Extract the (X, Y) coordinate from the center of the cell holding the provided text.  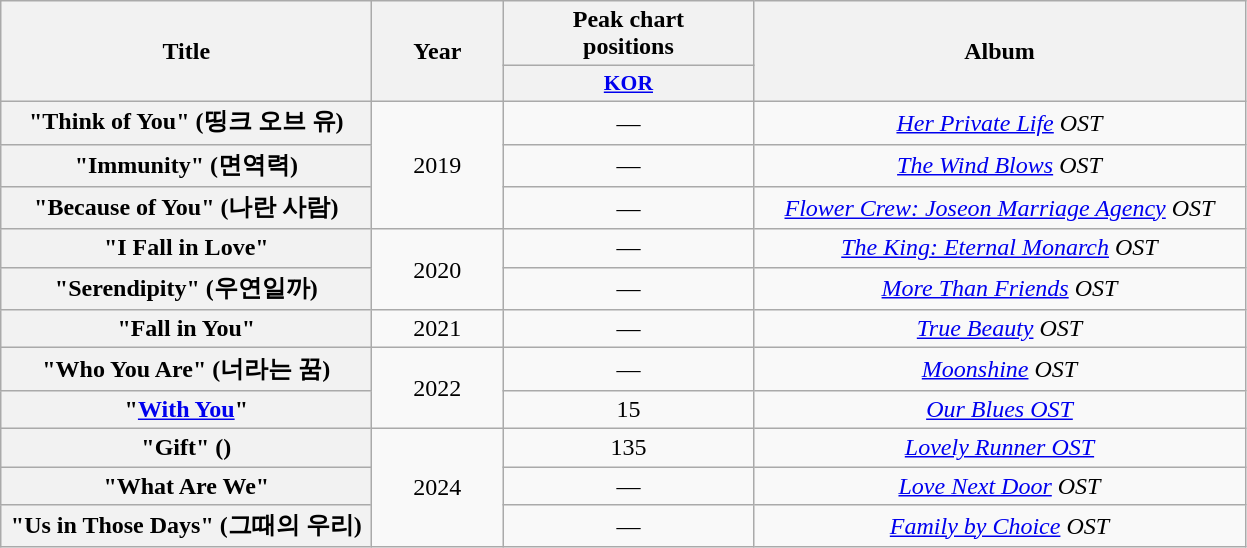
Love Next Door OST (1000, 485)
Lovely Runner OST (1000, 447)
135 (628, 447)
"Gift" () (186, 447)
KOR (628, 84)
2022 (438, 388)
Her Private Life OST (1000, 122)
"What Are We" (186, 485)
2020 (438, 270)
2019 (438, 165)
"With You" (186, 409)
"Immunity" (면역력) (186, 166)
The Wind Blows OST (1000, 166)
"Us in Those Days" (그때의 우리) (186, 526)
"Fall in You" (186, 329)
Title (186, 52)
"Think of You" (띵크 오브 유) (186, 122)
"Serendipity" (우연일까) (186, 288)
15 (628, 409)
Our Blues OST (1000, 409)
Year (438, 52)
Flower Crew: Joseon Marriage Agency OST (1000, 208)
Album (1000, 52)
"Who You Are" (너라는 꿈) (186, 370)
2021 (438, 329)
True Beauty OST (1000, 329)
"I Fall in Love" (186, 248)
Moonshine OST (1000, 370)
"Because of You" (나란 사람) (186, 208)
Peak chartpositions (628, 34)
2024 (438, 488)
More Than Friends OST (1000, 288)
Family by Choice OST (1000, 526)
The King: Eternal Monarch OST (1000, 248)
